Identify which cell holds the provided text, then report its [X, Y] central coordinate. 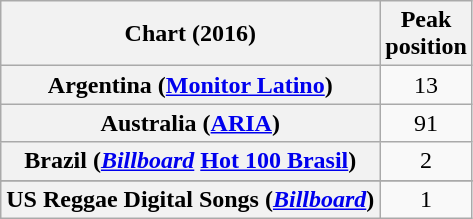
Australia (ARIA) [190, 123]
2 [426, 161]
Peakposition [426, 34]
US Reggae Digital Songs (Billboard) [190, 199]
Argentina (Monitor Latino) [190, 85]
13 [426, 85]
1 [426, 199]
91 [426, 123]
Brazil (Billboard Hot 100 Brasil) [190, 161]
Chart (2016) [190, 34]
